Locate the cell with the specified text and output its [x, y] center coordinate. 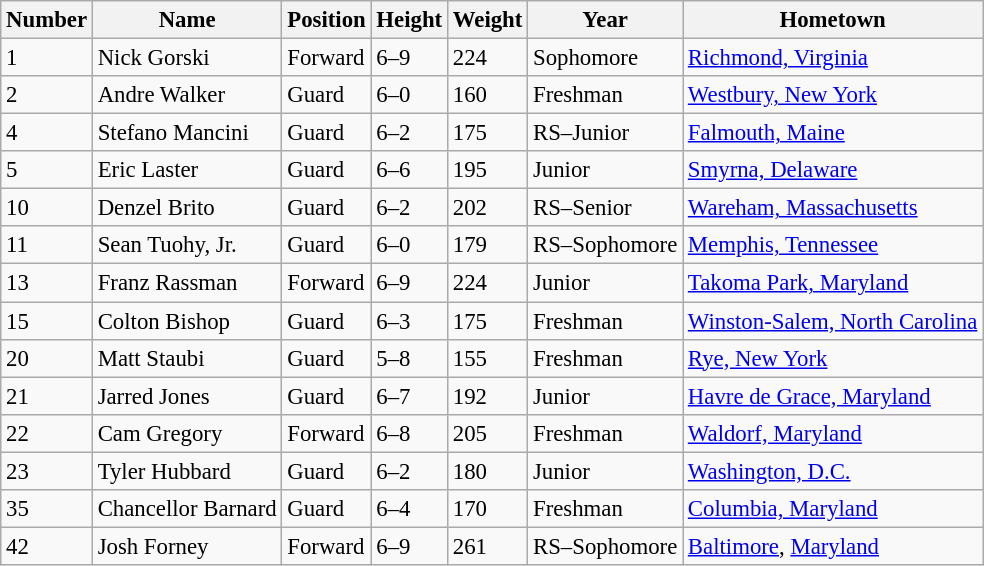
Westbury, New York [833, 95]
Sean Tuohy, Jr. [187, 245]
Andre Walker [187, 95]
23 [47, 471]
Rye, New York [833, 358]
Weight [487, 20]
Falmouth, Maine [833, 133]
192 [487, 396]
Height [409, 20]
Winston-Salem, North Carolina [833, 321]
Josh Forney [187, 546]
35 [47, 509]
Name [187, 20]
Sophomore [606, 58]
Matt Staubi [187, 358]
Hometown [833, 20]
13 [47, 283]
Cam Gregory [187, 433]
1 [47, 58]
Waldorf, Maryland [833, 433]
Tyler Hubbard [187, 471]
20 [47, 358]
RS–Junior [606, 133]
Wareham, Massachusetts [833, 208]
15 [47, 321]
261 [487, 546]
Nick Gorski [187, 58]
Havre de Grace, Maryland [833, 396]
21 [47, 396]
Eric Laster [187, 170]
2 [47, 95]
6–6 [409, 170]
Position [326, 20]
179 [487, 245]
42 [47, 546]
RS–Senior [606, 208]
Colton Bishop [187, 321]
Memphis, Tennessee [833, 245]
Washington, D.C. [833, 471]
Chancellor Barnard [187, 509]
202 [487, 208]
Stefano Mancini [187, 133]
Year [606, 20]
160 [487, 95]
11 [47, 245]
195 [487, 170]
Baltimore, Maryland [833, 546]
205 [487, 433]
Jarred Jones [187, 396]
Columbia, Maryland [833, 509]
Number [47, 20]
Denzel Brito [187, 208]
Takoma Park, Maryland [833, 283]
22 [47, 433]
6–3 [409, 321]
4 [47, 133]
180 [487, 471]
Richmond, Virginia [833, 58]
10 [47, 208]
6–8 [409, 433]
155 [487, 358]
5 [47, 170]
6–7 [409, 396]
6–4 [409, 509]
5–8 [409, 358]
Smyrna, Delaware [833, 170]
Franz Rassman [187, 283]
170 [487, 509]
